Output the (x, y) coordinate of the center of the cell containing the given text.  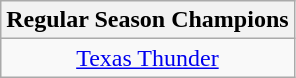
Regular Season Champions (148, 20)
Texas Thunder (148, 58)
